Pinpoint the cell where the given text exists, returning its [x, y] midpoint coordinate. 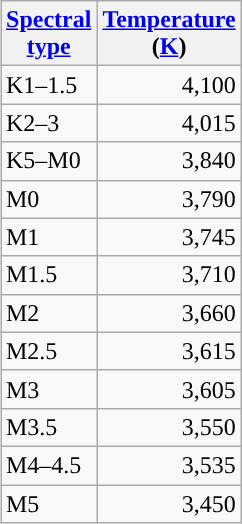
3,790 [169, 199]
M3.5 [48, 427]
3,550 [169, 427]
3,745 [169, 237]
3,605 [169, 389]
3,840 [169, 161]
M4–4.5 [48, 465]
M1 [48, 237]
4,015 [169, 123]
M1.5 [48, 275]
K5–M0 [48, 161]
Spectraltype [48, 34]
3,615 [169, 351]
M3 [48, 389]
Temperature(K) [169, 34]
M5 [48, 503]
M2.5 [48, 351]
3,660 [169, 313]
K1–1.5 [48, 85]
3,710 [169, 275]
4,100 [169, 85]
3,535 [169, 465]
K2–3 [48, 123]
M0 [48, 199]
3,450 [169, 503]
M2 [48, 313]
